Provide the [x, y] coordinate of the cell's center where the given text is located.  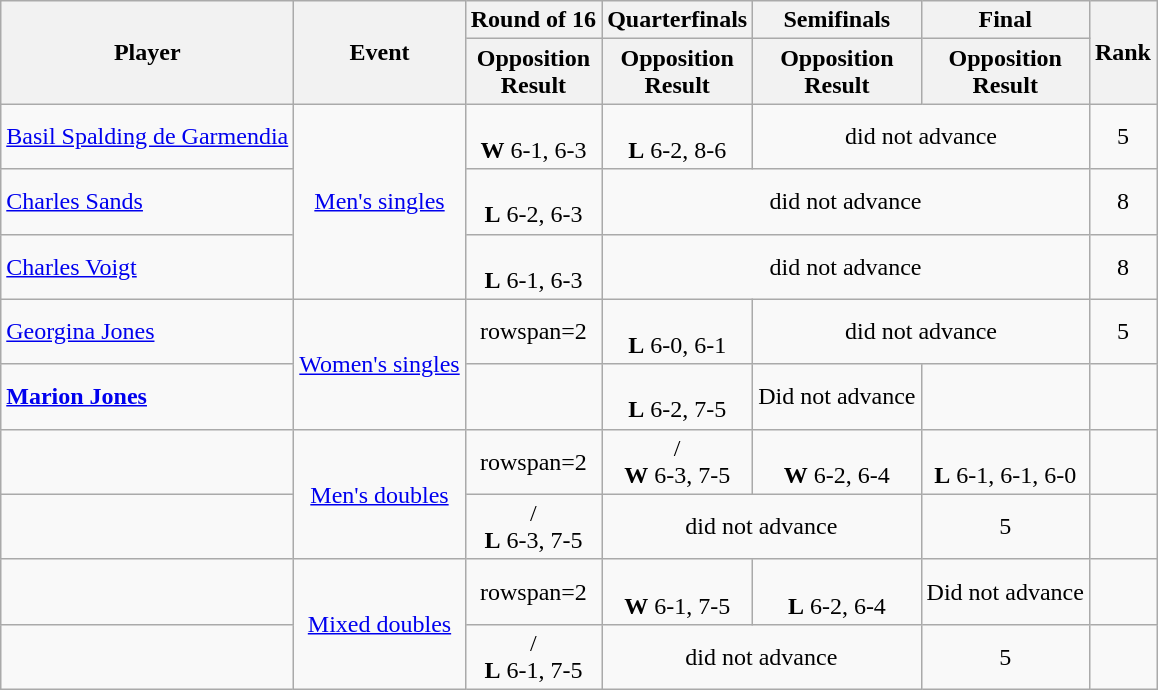
L 6-2, 7-5 [678, 396]
Event [380, 52]
Marion Jones [148, 396]
Charles Voigt [148, 266]
Men's singles [380, 202]
/ L 6-1, 7-5 [533, 656]
L 6-1, 6-3 [533, 266]
Rank [1122, 52]
Men's doubles [380, 494]
Player [148, 52]
Semifinals [837, 20]
/ W 6-3, 7-5 [678, 462]
L 6-2, 6-3 [533, 202]
L 6-1, 6-1, 6-0 [1005, 462]
Mixed doubles [380, 624]
Georgina Jones [148, 332]
W 6-1, 7-5 [678, 592]
L 6-0, 6-1 [678, 332]
Quarterfinals [678, 20]
Women's singles [380, 364]
L 6-2, 6-4 [837, 592]
Basil Spalding de Garmendia [148, 136]
W 6-2, 6-4 [837, 462]
Charles Sands [148, 202]
L 6-2, 8-6 [678, 136]
Round of 16 [533, 20]
/ L 6-3, 7-5 [533, 526]
W 6-1, 6-3 [533, 136]
Final [1005, 20]
